Find where the given text appears and provide that cell's center as (x, y) coordinate. 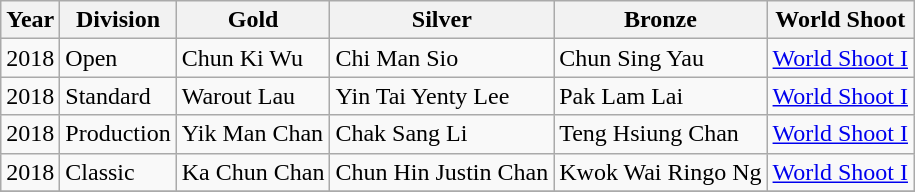
Pak Lam Lai (660, 96)
Chun Sing Yau (660, 58)
Gold (253, 20)
Classic (118, 172)
Year (30, 20)
Yin Tai Yenty Lee (442, 96)
Chun Hin Justin Chan (442, 172)
Standard (118, 96)
Chak Sang Li (442, 134)
Chun Ki Wu (253, 58)
Open (118, 58)
Warout Lau (253, 96)
Kwok Wai Ringo Ng (660, 172)
Teng Hsiung Chan (660, 134)
Ka Chun Chan (253, 172)
Production (118, 134)
Silver (442, 20)
Chi Man Sio (442, 58)
Division (118, 20)
World Shoot (840, 20)
Bronze (660, 20)
Yik Man Chan (253, 134)
